Find where the given text appears and provide that cell's center as (x, y) coordinate. 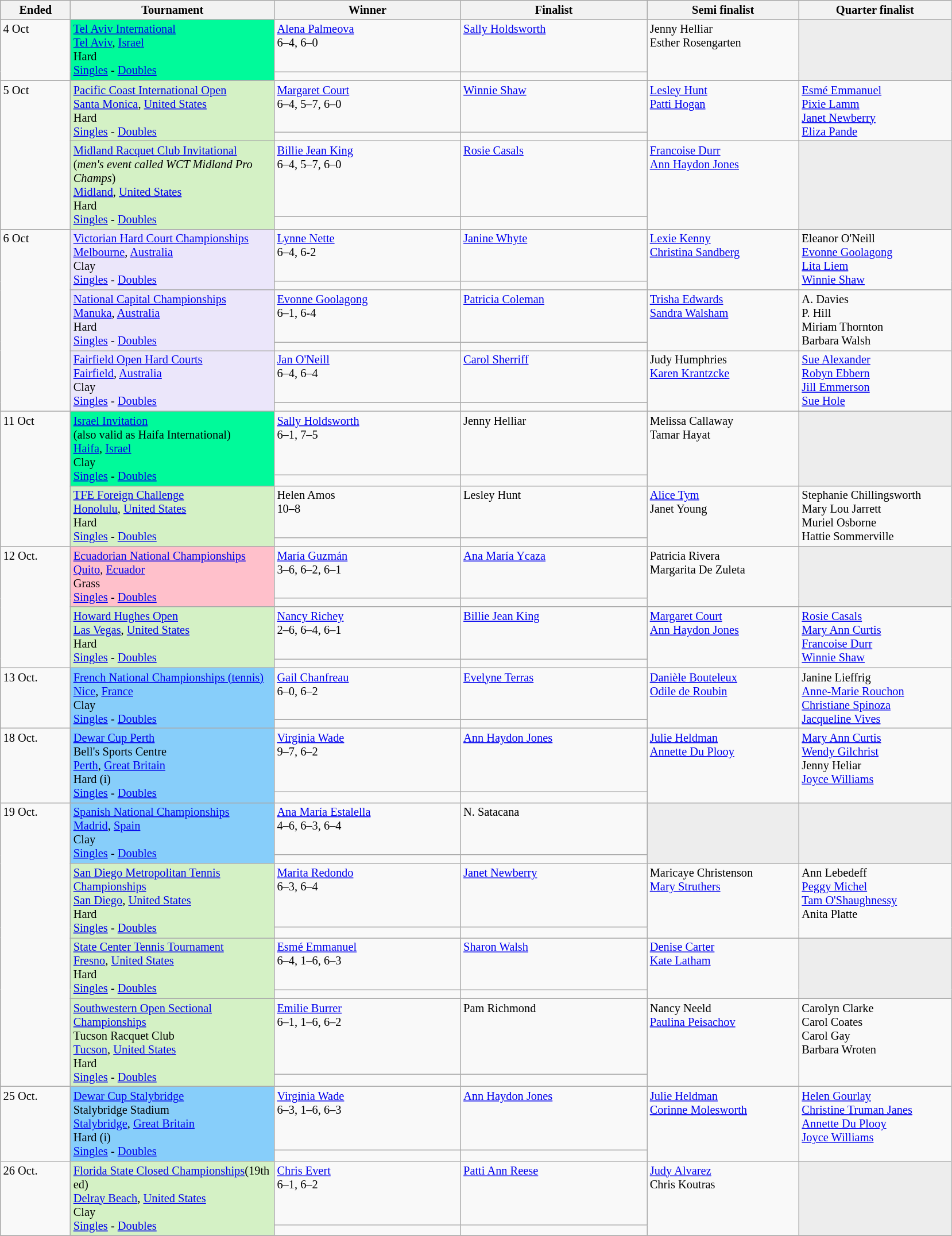
Carol Sherriff (554, 376)
Gail Chanfreau 6–0, 6–2 (367, 693)
Lexie Kenny Christina Sandberg (723, 259)
Pam Richmond (554, 1036)
Mary Ann Curtis Wendy Gilchrist Jenny Heliar Joyce Williams (875, 765)
Evelyne Terras (554, 693)
Nancy Richey2–6, 6–4, 6–1 (367, 633)
5 Oct (36, 155)
French National Championships (tennis)Nice, FranceClaySingles - Doubles (172, 698)
Julie Heldman Annette Du Plooy (723, 765)
Midland Racquet Club Invitational(men's event called WCT Midland Pro Champs)Midland, United StatesHardSingles - Doubles (172, 185)
Ann Lebedeff Peggy Michel Tam O'Shaughnessy Anita Platte (875, 901)
Spanish National ChampionshipsMadrid, SpainClaySingles - Doubles (172, 833)
Alice Tym Janet Young (723, 516)
Jan O'Neill 6–4, 6–4 (367, 376)
Lynne Nette 6–4, 6-2 (367, 255)
Francoise Durr Ann Haydon Jones (723, 185)
12 Oct. (36, 606)
Finalist (554, 10)
Lesley Hunt (554, 512)
N. Satacana (554, 828)
Chris Evert 6–1, 6–2 (367, 1193)
Billie Jean King6–4, 5–7, 6–0 (367, 179)
Judy Alvarez Chris Koutras (723, 1198)
18 Oct. (36, 765)
Southwestern Open Sectional ChampionshipsTucson Racquet ClubTucson, United StatesHardSingles - Doubles (172, 1043)
13 Oct. (36, 698)
Pacific Coast International Open Santa Monica, United StatesHardSingles - Doubles (172, 111)
Janine Whyte (554, 255)
Virginia Wade 6–3, 1–6, 6–3 (367, 1118)
Margaret Court Ann Haydon Jones (723, 637)
Tournament (172, 10)
26 Oct. (36, 1198)
Fairfield Open Hard CourtsFairfield, AustraliaClaySingles - Doubles (172, 381)
TFE Foreign ChallengeHonolulu, United StatesHardSingles - Doubles (172, 516)
Emilie Burrer 6–1, 1–6, 6–2 (367, 1036)
Patricia Coleman (554, 316)
Janet Newberry (554, 896)
Esmé Emmanuel 6–4, 1–6, 6–3 (367, 963)
Howard Hughes Open Las Vegas, United StatesHardSingles - Doubles (172, 637)
11 Oct (36, 479)
19 Oct. (36, 945)
Sally Holdsworth (554, 45)
Helen Amos10–8 (367, 512)
Tel Aviv InternationalTel Aviv, IsraelHardSingles - Doubles (172, 50)
Janine Lieffrig Anne-Marie Rouchon Christiane Spinoza Jacqueline Vives (875, 698)
Lesley Hunt Patti Hogan (723, 111)
Dewar Cup Stalybridge Stalybridge Stadium Stalybridge, Great BritainHard (i)Singles - Doubles (172, 1123)
Maricaye Christenson Mary Struthers (723, 901)
Marita Redondo 6–3, 6–4 (367, 896)
Margaret Court6–4, 5–7, 6–0 (367, 106)
Jenny Helliar (554, 443)
Danièle Bouteleux Odile de Roubin (723, 698)
Jenny Helliar Esther Rosengarten (723, 50)
Patti Ann Reese (554, 1193)
Patricia Rivera Margarita De Zuleta (723, 576)
Trisha Edwards Sandra Walsham (723, 320)
Winnie Shaw (554, 106)
Carolyn Clarke Carol Coates Carol Gay Barbara Wroten (875, 1043)
25 Oct. (36, 1123)
Helen Gourlay Christine Truman Janes Annette Du Plooy Joyce Williams (875, 1123)
Esmé Emmanuel Pixie Lamm Janet Newberry Eliza Pande (875, 111)
San Diego Metropolitan Tennis ChampionshipsSan Diego, United StatesHardSingles - Doubles (172, 901)
Julie Heldman Corinne Molesworth (723, 1123)
Sally Holdsworth6–1, 7–5 (367, 443)
Denise Carter Kate Latham (723, 968)
Nancy Neeld Paulina Peisachov (723, 1043)
María Guzmán3–6, 6–2, 6–1 (367, 572)
Ana María Estalella 4–6, 6–3, 6–4 (367, 828)
Victorian Hard Court ChampionshipsMelbourne, AustraliaClaySingles - Doubles (172, 259)
Virginia Wade 9–7, 6–2 (367, 760)
Judy Humphries Karen Krantzcke (723, 381)
Stephanie Chillingsworth Mary Lou Jarrett Muriel Osborne Hattie Sommerville (875, 516)
Alena Palmeova 6–4, 6–0 (367, 45)
Ana María Ycaza (554, 572)
Quarter finalist (875, 10)
State Center Tennis TournamentFresno, United StatesHardSingles - Doubles (172, 968)
Ecuadorian National ChampionshipsQuito, EcuadorGrassSingles - Doubles (172, 576)
Eleanor O'Neill Evonne Goolagong Lita Liem Winnie Shaw (875, 259)
Florida State Closed Championships(19th ed)Delray Beach, United StatesClaySingles - Doubles (172, 1198)
Rosie Casals (554, 179)
Rosie Casals Mary Ann Curtis Francoise Durr Winnie Shaw (875, 637)
Winner (367, 10)
National Capital ChampionshipsManuka, AustraliaHardSingles - Doubles (172, 320)
Sharon Walsh (554, 963)
A. Davies P. Hill Miriam Thornton Barbara Walsh (875, 320)
Israel Invitation(also valid as Haifa International)Haifa, IsraelClaySingles - Doubles (172, 448)
Dewar Cup Perth Bell's Sports Centre Perth, Great BritainHard (i)Singles - Doubles (172, 765)
Billie Jean King (554, 633)
6 Oct (36, 320)
4 Oct (36, 50)
Evonne Goolagong 6–1, 6-4 (367, 316)
Semi finalist (723, 10)
Ended (36, 10)
Sue Alexander Robyn Ebbern Jill Emmerson Sue Hole (875, 381)
Melissa Callaway Tamar Hayat (723, 448)
